Extract the (x, y) coordinate from the center of the cell holding the provided text.  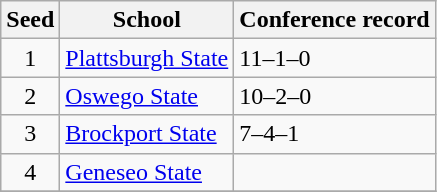
7–4–1 (334, 134)
Brockport State (147, 134)
School (147, 20)
11–1–0 (334, 58)
Conference record (334, 20)
1 (30, 58)
Plattsburgh State (147, 58)
Seed (30, 20)
Oswego State (147, 96)
2 (30, 96)
3 (30, 134)
Geneseo State (147, 172)
10–2–0 (334, 96)
4 (30, 172)
